Detect which cell encompasses the target text, then output its (x, y) center coordinate. 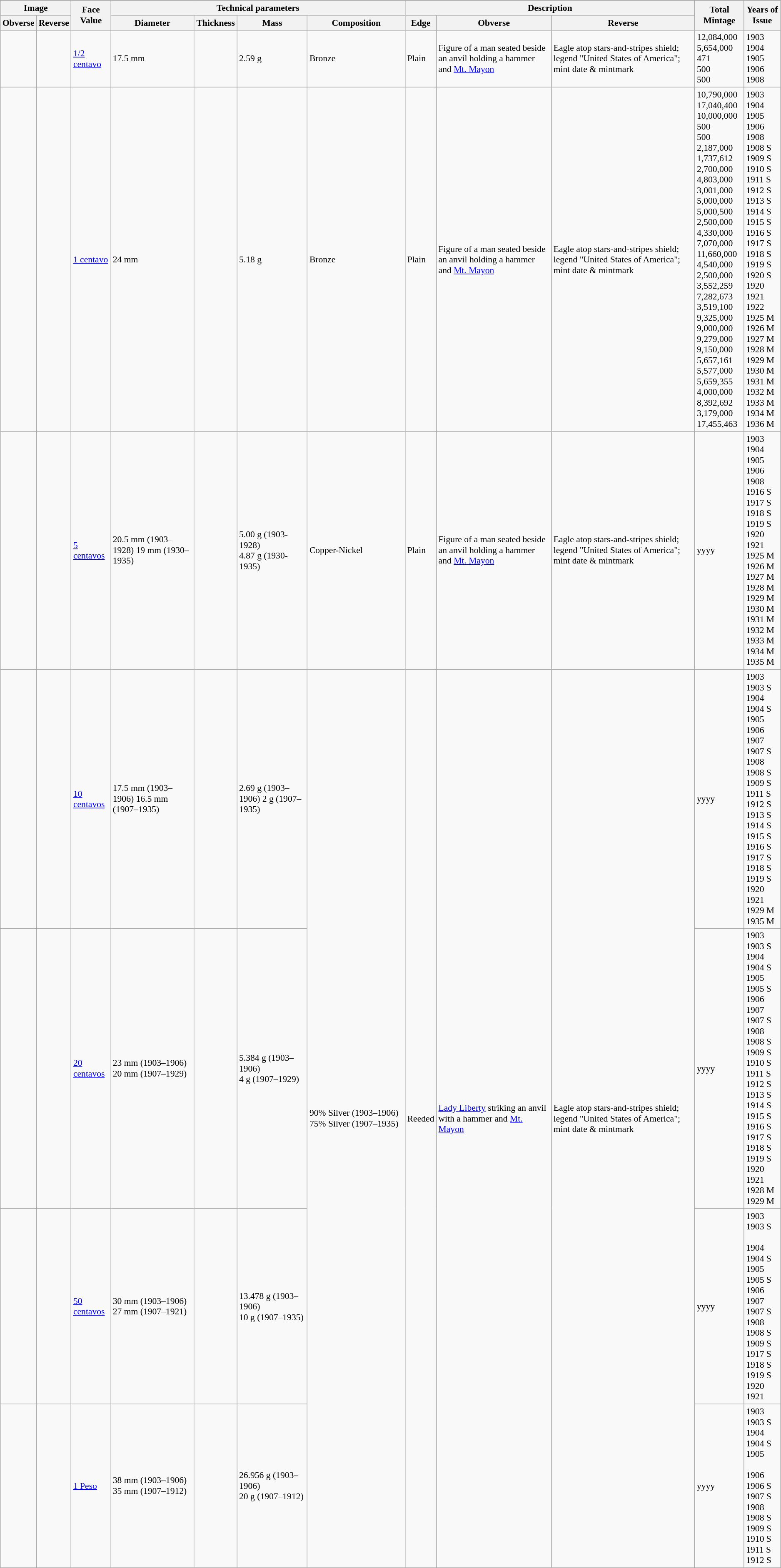
Lady Liberty striking an anvil with a hammer and Mt. Mayon (494, 1119)
190319041905190619081916 S1917 S1918 S1919 S192019211925 M1926 M1927 M1928 M1929 M1930 M1931 M1932 M1933 M1934 M1935 M (762, 551)
Diameter (152, 23)
13.478 g (1903–1906)10 g (1907–1935) (272, 1307)
Face Value (91, 15)
2.59 g (272, 59)
Edge (421, 23)
17.5 mm (152, 59)
50 centavos (91, 1307)
5.18 g (272, 259)
Technical parameters (258, 8)
19031904190519061908 (762, 59)
23 mm (1903–1906) 20 mm (1907–1929) (152, 1069)
30 mm (1903–1906) 27 mm (1907–1921) (152, 1307)
1 centavo (91, 259)
Reeded (421, 1119)
5.384 g (1903–1906)4 g (1907–1929) (272, 1069)
2.69 g (1903–1906) 2 g (1907–1935) (272, 799)
90% Silver (1903–1906) 75% Silver (1907–1935) (357, 1119)
20.5 mm (1903–1928) 19 mm (1930–1935) (152, 551)
5 centavos (91, 551)
Copper-Nickel (357, 551)
17.5 mm (1903–1906) 16.5 mm (1907–1935) (152, 799)
Image (36, 8)
19031903 S19041904 S19051905 S190619071907 S19081908 S1909 S1917 S1918 S1919 S19201921 (762, 1307)
26.956 g (1903–1906)20 g (1907–1912) (272, 1486)
38 mm (1903–1906) 35 mm (1907–1912) (152, 1486)
19031903 S19041904 S190519061906 S1907 S19081908 S1909 S1910 S1911 S1912 S (762, 1486)
1 Peso (91, 1486)
Description (550, 8)
Years of Issue (762, 15)
19031903 S19041904 S1905190619071907 S19081908 S1909 S1911 S1912 S1913 S1914 S1915 S1916 S1917 S1918 S1919 S192019211929 M1935 M (762, 799)
Total Mintage (719, 15)
24 mm (152, 259)
Thickness (216, 23)
19031903 S19041904 S19051905 S190619071907 S19081908 S1909 S1910 S1911 S1912 S1913 S1914 S1915 S1916 S1917 S1918 S1919 S192019211928 M1929 M (762, 1069)
10 centavos (91, 799)
Mass (272, 23)
12,084,0005,654,000471500500 (719, 59)
1/2 centavo (91, 59)
Composition (357, 23)
5.00 g (1903-1928)4.87 g (1930-1935) (272, 551)
20 centavos (91, 1069)
